Detect which cell encompasses the target text, then output its [X, Y] center coordinate. 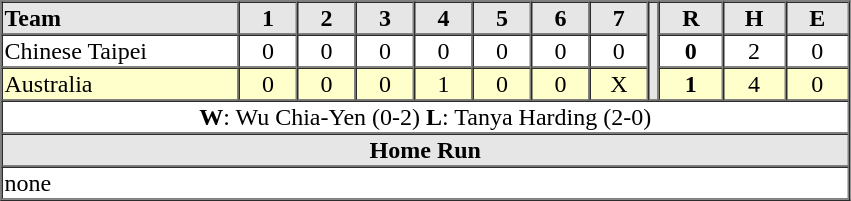
5 [502, 18]
3 [385, 18]
none [426, 182]
X [619, 84]
E [818, 18]
Chinese Taipei [120, 50]
H [754, 18]
W: Wu Chia-Yen (0-2) L: Tanya Harding (2-0) [426, 116]
R [690, 18]
7 [619, 18]
Team [120, 18]
Australia [120, 84]
6 [560, 18]
Home Run [426, 150]
